Pinpoint the cell where the given text exists, returning its [x, y] midpoint coordinate. 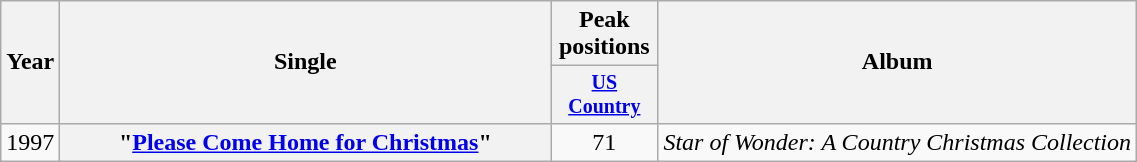
Year [30, 62]
1997 [30, 142]
71 [604, 142]
Peak positions [604, 34]
US Country [604, 94]
Single [306, 62]
Star of Wonder: A Country Christmas Collection [898, 142]
"Please Come Home for Christmas" [306, 142]
Album [898, 62]
